Detect which cell encompasses the target text, then output its [X, Y] center coordinate. 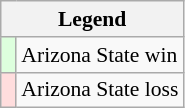
Legend [92, 19]
Arizona State loss [100, 90]
Arizona State win [100, 55]
